Identify which cell holds the provided text, then report its [X, Y] central coordinate. 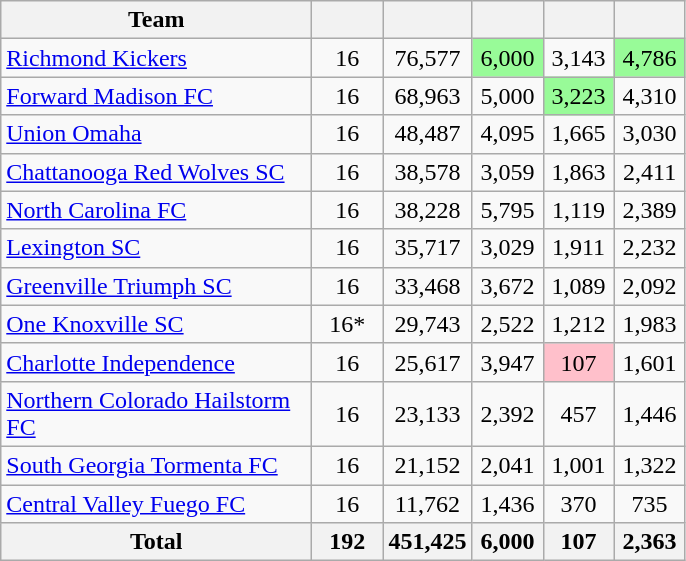
Forward Madison FC [156, 96]
2,092 [650, 286]
2,041 [508, 465]
76,577 [428, 58]
3,672 [508, 286]
4,786 [650, 58]
1,119 [578, 210]
Total [156, 542]
38,578 [428, 172]
5,000 [508, 96]
11,762 [428, 503]
1,212 [578, 324]
1,911 [578, 248]
48,487 [428, 134]
Richmond Kickers [156, 58]
3,947 [508, 362]
4,095 [508, 134]
Lexington SC [156, 248]
2,411 [650, 172]
35,717 [428, 248]
2,392 [508, 414]
451,425 [428, 542]
192 [348, 542]
3,223 [578, 96]
38,228 [428, 210]
3,059 [508, 172]
1,863 [578, 172]
2,389 [650, 210]
2,522 [508, 324]
1,089 [578, 286]
68,963 [428, 96]
33,468 [428, 286]
3,143 [578, 58]
1,601 [650, 362]
3,030 [650, 134]
5,795 [508, 210]
735 [650, 503]
16* [348, 324]
457 [578, 414]
1,436 [508, 503]
3,029 [508, 248]
2,363 [650, 542]
1,322 [650, 465]
Central Valley Fuego FC [156, 503]
21,152 [428, 465]
4,310 [650, 96]
23,133 [428, 414]
Charlotte Independence [156, 362]
Greenville Triumph SC [156, 286]
Union Omaha [156, 134]
1,446 [650, 414]
North Carolina FC [156, 210]
Team [156, 20]
1,665 [578, 134]
1,001 [578, 465]
29,743 [428, 324]
Chattanooga Red Wolves SC [156, 172]
1,983 [650, 324]
One Knoxville SC [156, 324]
South Georgia Tormenta FC [156, 465]
Northern Colorado Hailstorm FC [156, 414]
2,232 [650, 248]
25,617 [428, 362]
370 [578, 503]
